Search for the cell housing the specified text and yield its (X, Y) center coordinate. 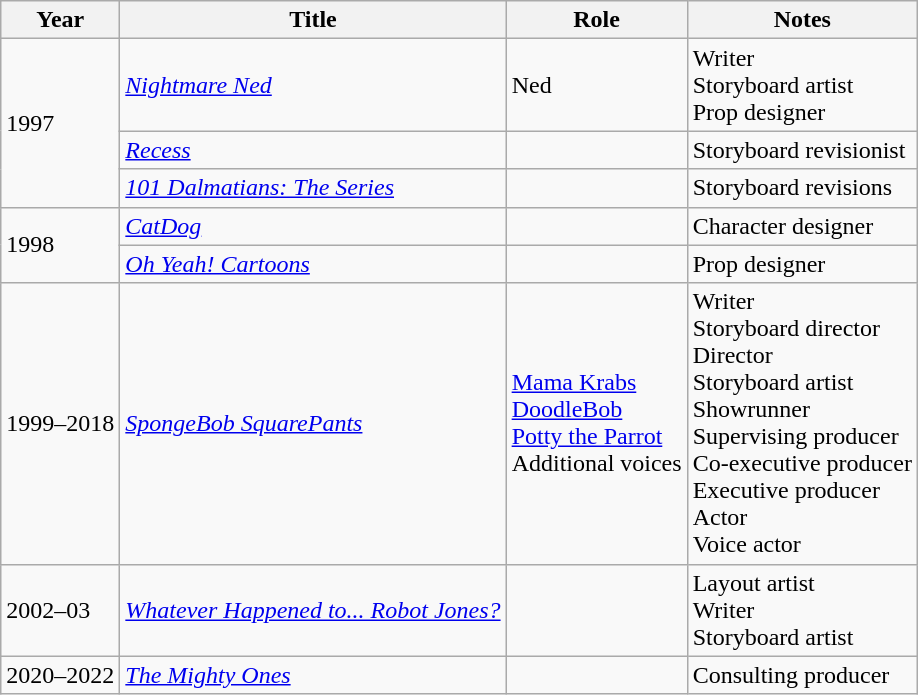
Notes (802, 20)
Year (60, 20)
Role (596, 20)
2002–03 (60, 610)
Character designer (802, 226)
Oh Yeah! Cartoons (313, 264)
Whatever Happened to... Robot Jones? (313, 610)
101 Dalmatians: The Series (313, 188)
Writer Storyboard director Director Storyboard artist Showrunner Supervising producer Co-executive producer Executive producer ActorVoice actor (802, 424)
Title (313, 20)
Layout artistWriterStoryboard artist (802, 610)
1999–2018 (60, 424)
Nightmare Ned (313, 85)
Storyboard revisions (802, 188)
SpongeBob SquarePants (313, 424)
Storyboard revisionist (802, 150)
2020–2022 (60, 675)
Prop designer (802, 264)
1998 (60, 245)
Consulting producer (802, 675)
Mama Krabs DoodleBob Potty the Parrot Additional voices (596, 424)
Recess (313, 150)
CatDog (313, 226)
1997 (60, 123)
Ned (596, 85)
WriterStoryboard artistProp designer (802, 85)
The Mighty Ones (313, 675)
